For the text-containing cell, return its midpoint in (x, y) coordinate format. 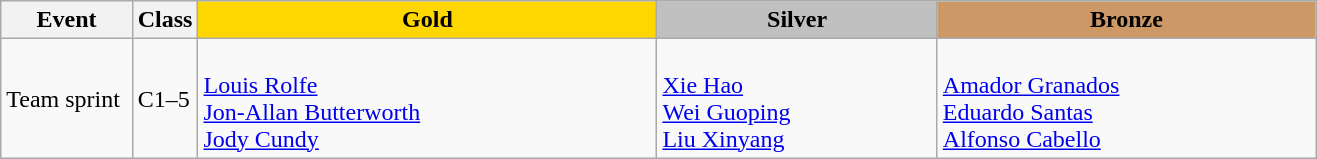
Xie HaoWei GuopingLiu Xinyang (797, 98)
Class (165, 20)
Bronze (1126, 20)
Event (66, 20)
Silver (797, 20)
Team sprint (66, 98)
Gold (428, 20)
Amador GranadosEduardo SantasAlfonso Cabello (1126, 98)
C1–5 (165, 98)
Louis RolfeJon-Allan ButterworthJody Cundy (428, 98)
